Locate the cell with the specified text and output its [x, y] center coordinate. 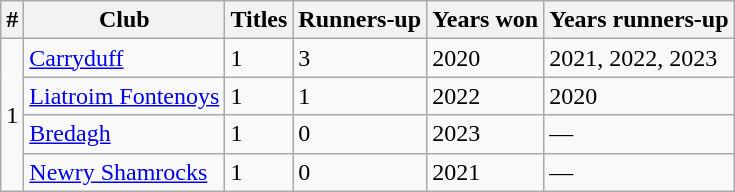
# [12, 20]
Years runners-up [639, 20]
3 [360, 58]
Carryduff [124, 58]
Years won [486, 20]
Newry Shamrocks [124, 172]
2021, 2022, 2023 [639, 58]
Liatroim Fontenoys [124, 96]
2022 [486, 96]
2021 [486, 172]
Bredagh [124, 134]
Titles [259, 20]
2023 [486, 134]
Club [124, 20]
Runners-up [360, 20]
